Return (X, Y) of the center of cell containing provided text 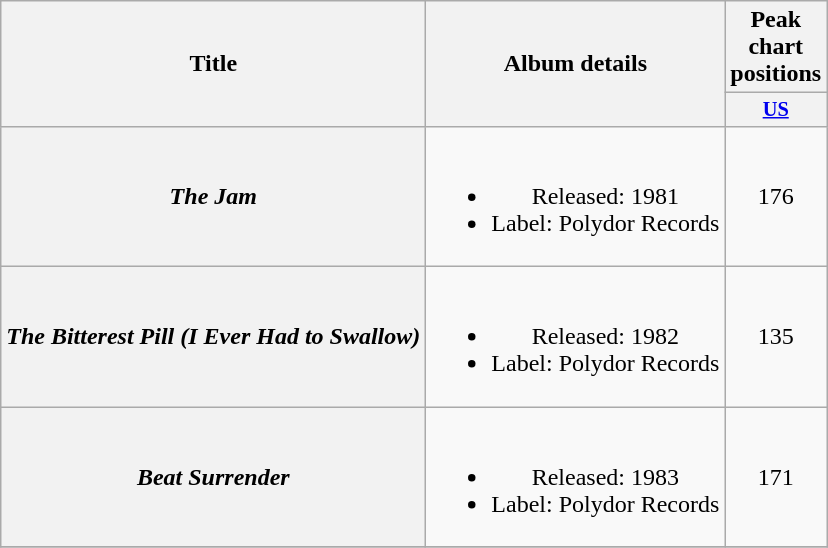
Peak chart positions (776, 47)
176 (776, 196)
US (776, 110)
Released: 1981 Label: Polydor Records (576, 196)
171 (776, 477)
Title (214, 64)
Released: 1983 Label: Polydor Records (576, 477)
Released: 1982 Label: Polydor Records (576, 337)
135 (776, 337)
The Bitterest Pill (I Ever Had to Swallow) (214, 337)
The Jam (214, 196)
Beat Surrender (214, 477)
Album details (576, 64)
